Pinpoint the cell where the given text exists, returning its [x, y] midpoint coordinate. 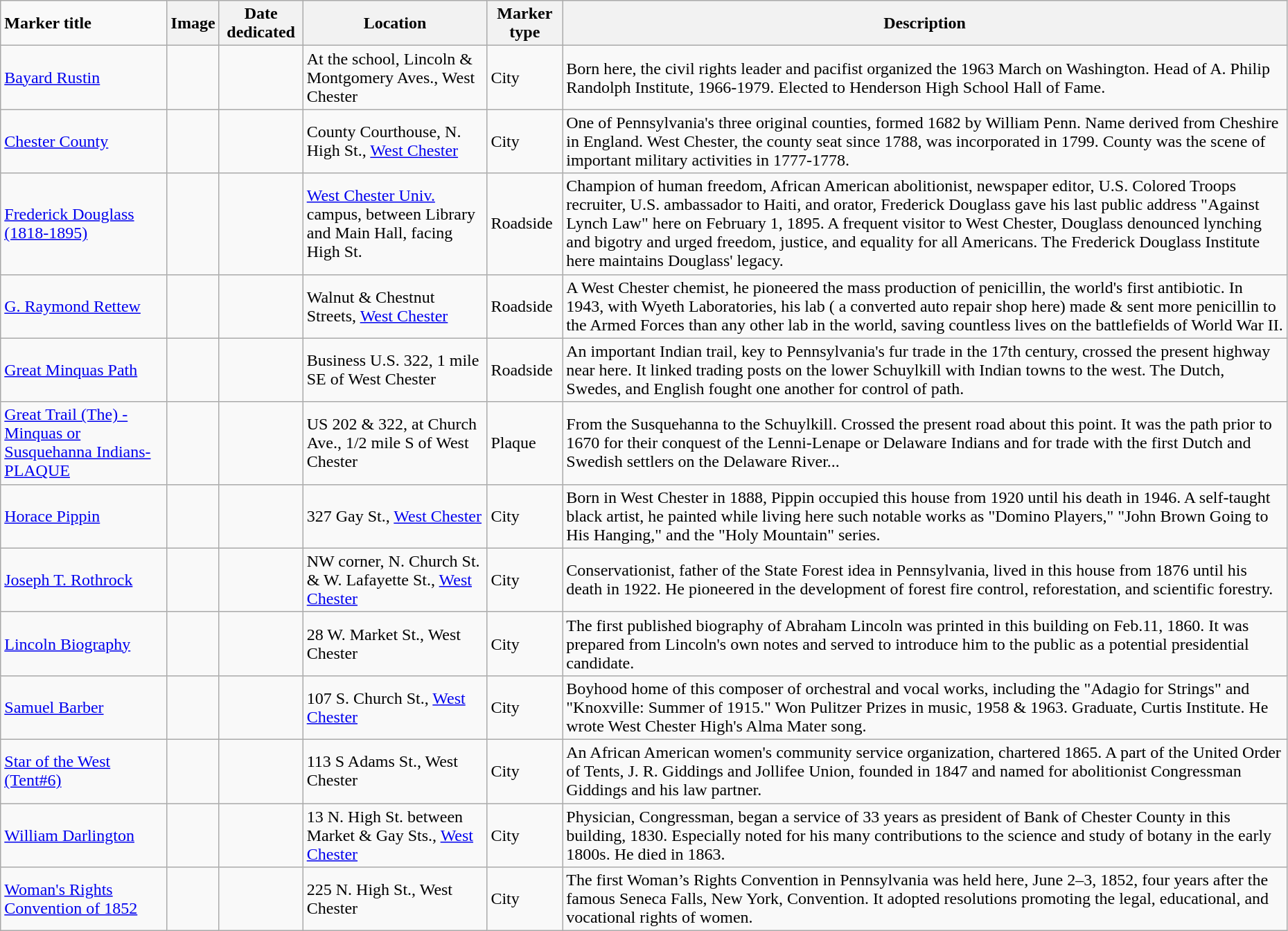
107 S. Church St., West Chester [395, 707]
Plaque [525, 443]
Joseph T. Rothrock [84, 580]
G. Raymond Rettew [84, 306]
Samuel Barber [84, 707]
Date dedicated [261, 24]
US 202 & 322, at Church Ave., 1/2 mile S of West Chester [395, 443]
Marker title [84, 24]
Marker type [525, 24]
William Darlington [84, 835]
NW corner, N. Church St. & W. Lafayette St., West Chester [395, 580]
Horace Pippin [84, 516]
Location [395, 24]
Star of the West (Tent#6) [84, 771]
At the school, Lincoln & Montgomery Aves., West Chester [395, 78]
County Courthouse, N. High St., West Chester [395, 141]
28 W. Market St., West Chester [395, 644]
225 N. High St., West Chester [395, 899]
327 Gay St., West Chester [395, 516]
Bayard Rustin [84, 78]
Business U.S. 322, 1 mile SE of West Chester [395, 370]
Lincoln Biography [84, 644]
West Chester Univ. campus, between Library and Main Hall, facing High St. [395, 224]
Image [193, 24]
Great Minquas Path [84, 370]
Walnut & Chestnut Streets, West Chester [395, 306]
13 N. High St. between Market & Gay Sts., West Chester [395, 835]
Description [925, 24]
Great Trail (The) - Minquas or Susquehanna Indians- PLAQUE [84, 443]
Woman's Rights Convention of 1852 [84, 899]
Frederick Douglass (1818-1895) [84, 224]
113 S Adams St., West Chester [395, 771]
Chester County [84, 141]
